For the text-containing cell, return its midpoint in [X, Y] coordinate format. 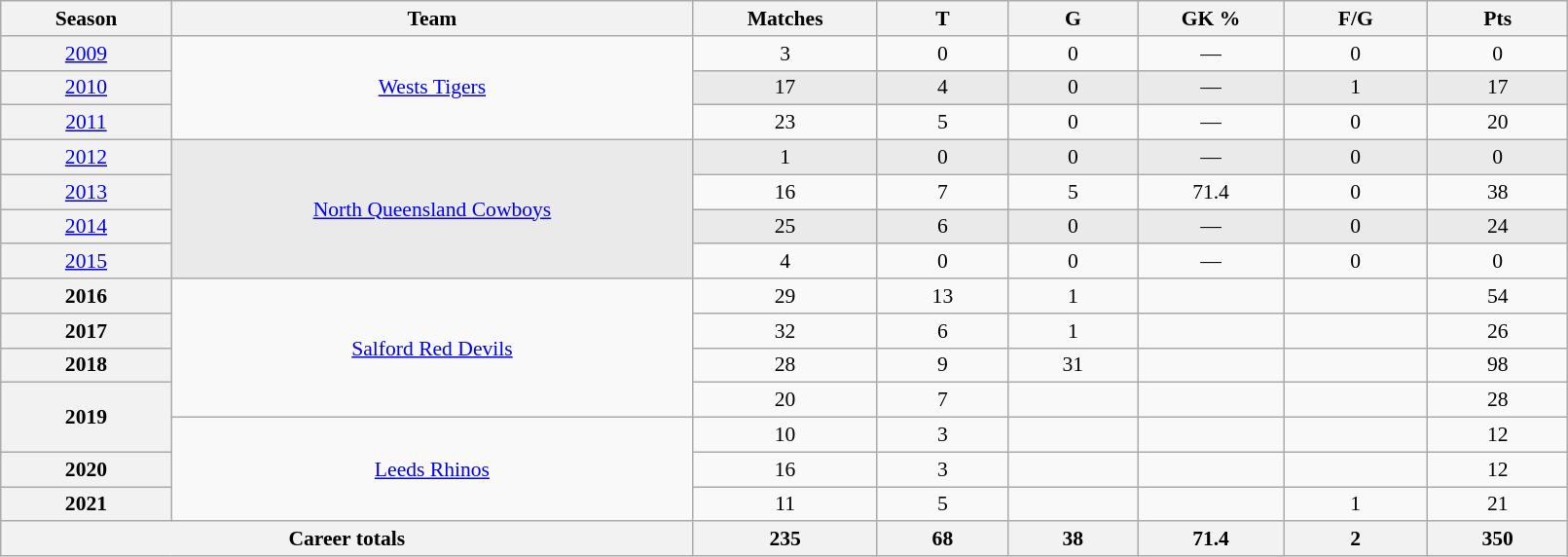
29 [785, 296]
68 [942, 539]
2010 [86, 88]
350 [1498, 539]
24 [1498, 227]
2009 [86, 54]
North Queensland Cowboys [432, 209]
2015 [86, 262]
G [1073, 19]
2018 [86, 365]
31 [1073, 365]
2019 [86, 417]
10 [785, 435]
11 [785, 504]
Wests Tigers [432, 88]
32 [785, 331]
54 [1498, 296]
Leeds Rhinos [432, 469]
Matches [785, 19]
Career totals [346, 539]
25 [785, 227]
Salford Red Devils [432, 348]
2016 [86, 296]
F/G [1356, 19]
2020 [86, 469]
GK % [1211, 19]
235 [785, 539]
2014 [86, 227]
26 [1498, 331]
2 [1356, 539]
Team [432, 19]
23 [785, 123]
21 [1498, 504]
2013 [86, 192]
98 [1498, 365]
2012 [86, 158]
2021 [86, 504]
T [942, 19]
13 [942, 296]
Pts [1498, 19]
2017 [86, 331]
Season [86, 19]
2011 [86, 123]
9 [942, 365]
